From the cell containing the given text, extract its center point as [X, Y] coordinate. 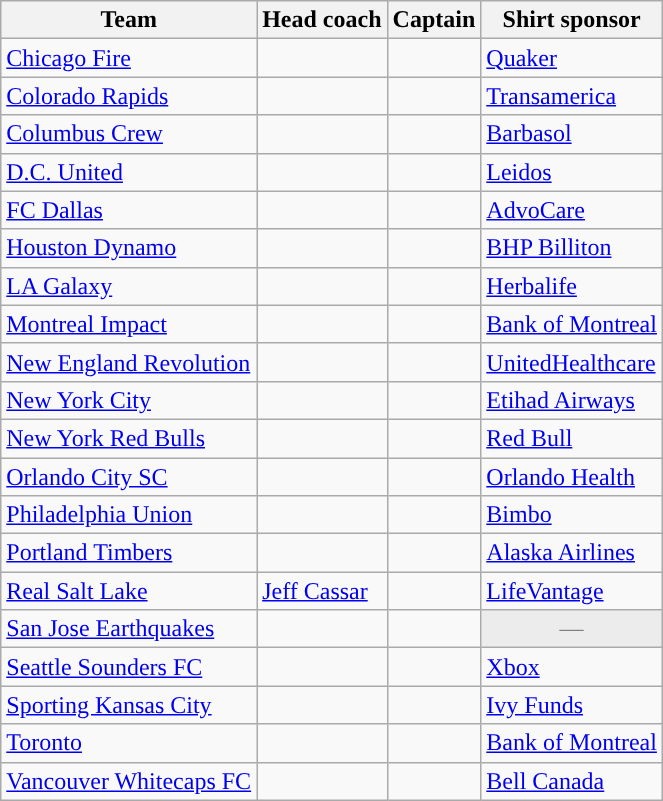
Chicago Fire [129, 58]
Toronto [129, 743]
New York City [129, 400]
UnitedHealthcare [572, 362]
Head coach [322, 20]
Sporting Kansas City [129, 705]
Ivy Funds [572, 705]
Columbus Crew [129, 134]
Jeff Cassar [322, 591]
Montreal Impact [129, 324]
Barbasol [572, 134]
Orlando Health [572, 477]
Philadelphia Union [129, 515]
Red Bull [572, 438]
Quaker [572, 58]
Seattle Sounders FC [129, 667]
San Jose Earthquakes [129, 629]
Etihad Airways [572, 400]
D.C. United [129, 172]
New York Red Bulls [129, 438]
Leidos [572, 172]
Bimbo [572, 515]
— [572, 629]
Transamerica [572, 96]
LifeVantage [572, 591]
Houston Dynamo [129, 248]
New England Revolution [129, 362]
Herbalife [572, 286]
AdvoCare [572, 210]
Captain [434, 20]
Real Salt Lake [129, 591]
BHP Billiton [572, 248]
Team [129, 20]
Alaska Airlines [572, 553]
Xbox [572, 667]
Shirt sponsor [572, 20]
Colorado Rapids [129, 96]
Orlando City SC [129, 477]
FC Dallas [129, 210]
Vancouver Whitecaps FC [129, 781]
Bell Canada [572, 781]
LA Galaxy [129, 286]
Portland Timbers [129, 553]
